Determine the (x, y) coordinate at the center of the cell enclosing the given text.  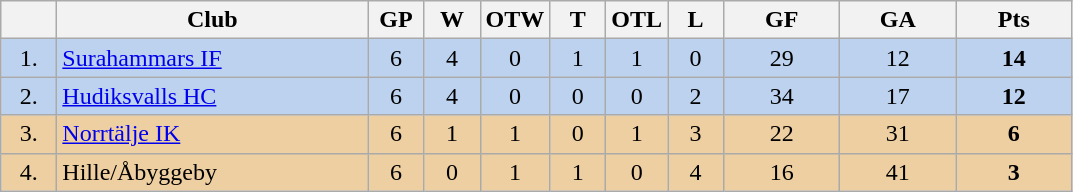
T (578, 20)
16 (782, 172)
2 (696, 96)
GF (782, 20)
Hudiksvalls HC (212, 96)
Pts (1014, 20)
14 (1014, 58)
Club (212, 20)
22 (782, 134)
L (696, 20)
31 (898, 134)
W (452, 20)
4. (29, 172)
34 (782, 96)
2. (29, 96)
OTW (515, 20)
29 (782, 58)
17 (898, 96)
Norrtälje IK (212, 134)
41 (898, 172)
Hille/Åbyggeby (212, 172)
GA (898, 20)
Surahammars IF (212, 58)
1. (29, 58)
3. (29, 134)
OTL (637, 20)
GP (396, 20)
